Capture the cell that displays the provided text and extract its (x, y) central coordinate. 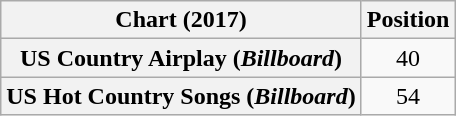
54 (408, 96)
Chart (2017) (181, 20)
US Hot Country Songs (Billboard) (181, 96)
40 (408, 58)
US Country Airplay (Billboard) (181, 58)
Position (408, 20)
